Search for the cell housing the specified text and yield its (x, y) center coordinate. 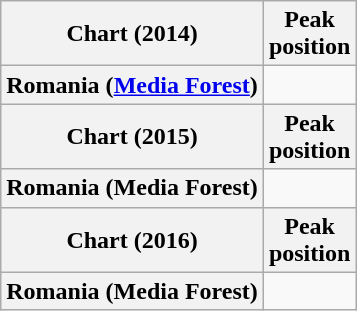
Chart (2014) (132, 34)
Chart (2015) (132, 136)
Chart (2016) (132, 240)
